Detect which cell encompasses the target text, then output its [x, y] center coordinate. 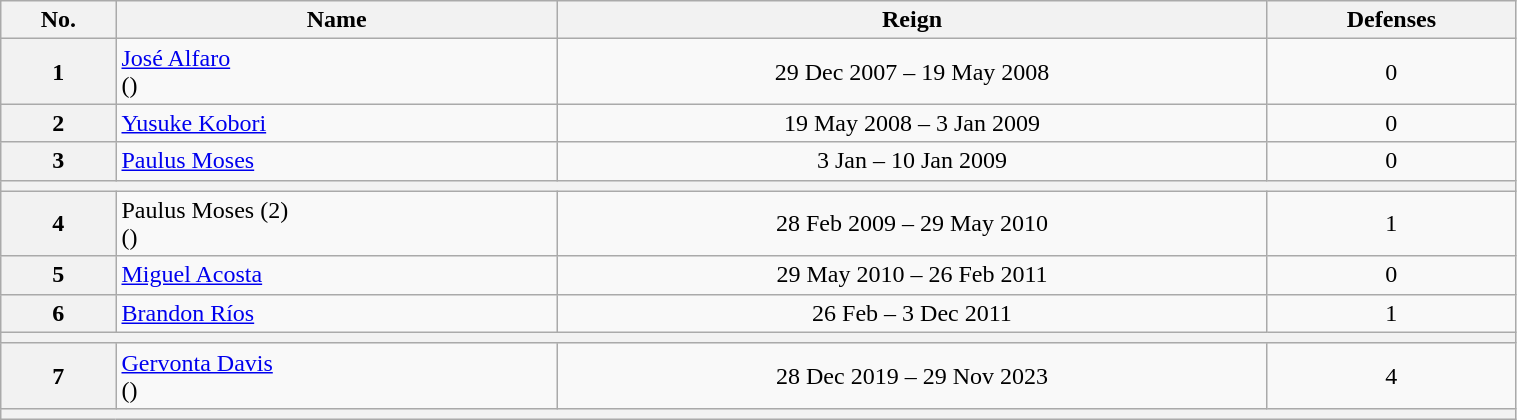
Yusuke Kobori [336, 123]
Reign [912, 20]
29 May 2010 – 26 Feb 2011 [912, 275]
Paulus Moses (2)() [336, 224]
Miguel Acosta [336, 275]
Defenses [1392, 20]
Gervonta Davis() [336, 376]
2 [58, 123]
3 Jan – 10 Jan 2009 [912, 161]
29 Dec 2007 – 19 May 2008 [912, 72]
Name [336, 20]
3 [58, 161]
26 Feb – 3 Dec 2011 [912, 313]
5 [58, 275]
Brandon Ríos [336, 313]
José Alfaro() [336, 72]
28 Feb 2009 – 29 May 2010 [912, 224]
28 Dec 2019 – 29 Nov 2023 [912, 376]
7 [58, 376]
No. [58, 20]
6 [58, 313]
19 May 2008 – 3 Jan 2009 [912, 123]
Paulus Moses [336, 161]
